Search for the cell housing the specified text and yield its [X, Y] center coordinate. 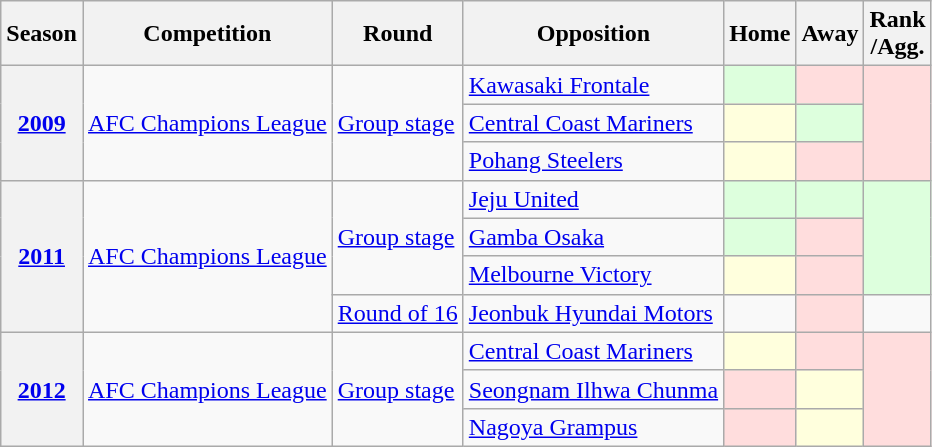
Jeju United [593, 199]
Opposition [593, 34]
Round [398, 34]
Jeonbuk Hyundai Motors [593, 313]
2009 [42, 123]
Nagoya Grampus [593, 427]
Round of 16 [398, 313]
Rank/Agg. [898, 34]
Gamba Osaka [593, 237]
Seongnam Ilhwa Chunma [593, 389]
2011 [42, 256]
Pohang Steelers [593, 161]
Season [42, 34]
2012 [42, 389]
Competition [207, 34]
Away [830, 34]
Melbourne Victory [593, 275]
Kawasaki Frontale [593, 85]
Home [760, 34]
